Capture the cell that displays the provided text and extract its (x, y) central coordinate. 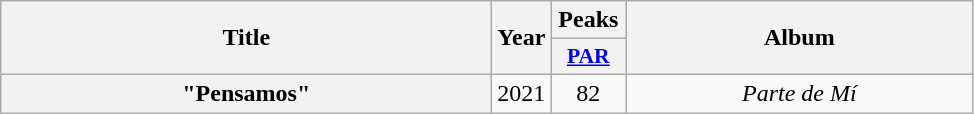
Parte de Mí (800, 93)
Year (522, 38)
Title (246, 38)
82 (588, 93)
2021 (522, 93)
"Pensamos" (246, 93)
PAR (588, 57)
Peaks (588, 20)
Album (800, 38)
